Pinpoint the cell where the given text exists, returning its (x, y) midpoint coordinate. 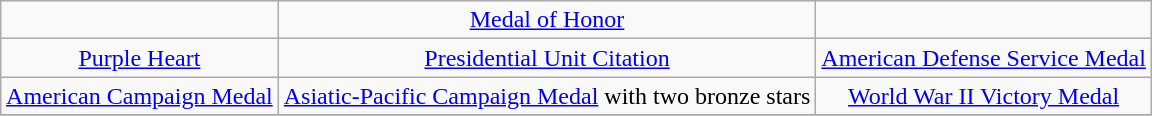
Medal of Honor (547, 20)
Presidential Unit Citation (547, 58)
American Defense Service Medal (984, 58)
World War II Victory Medal (984, 96)
Asiatic-Pacific Campaign Medal with two bronze stars (547, 96)
Purple Heart (140, 58)
American Campaign Medal (140, 96)
